Scan for the cell matching the given text and deliver its (X, Y) coordinate at center. 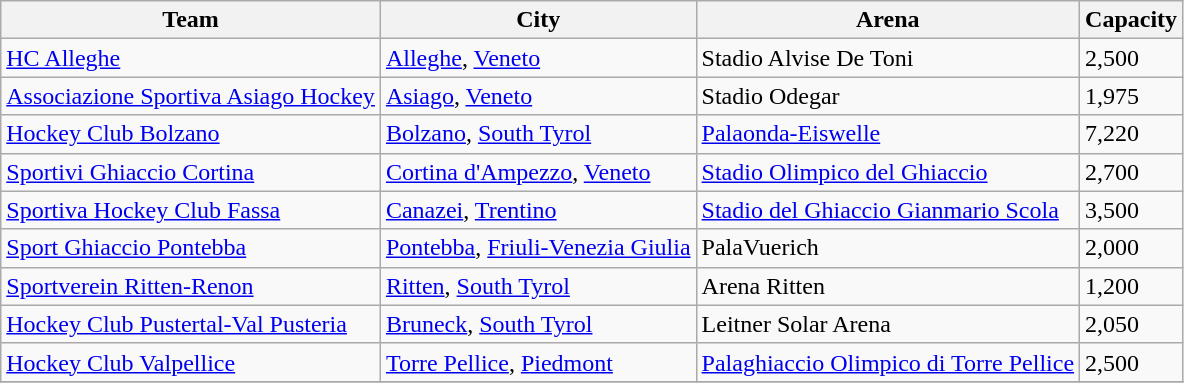
1,200 (1132, 286)
Sportiva Hockey Club Fassa (191, 210)
HC Alleghe (191, 58)
Canazei, Trentino (538, 210)
Stadio Olimpico del Ghiaccio (888, 172)
Sportivi Ghiaccio Cortina (191, 172)
Associazione Sportiva Asiago Hockey (191, 96)
Palaonda-Eiswelle (888, 134)
3,500 (1132, 210)
Hockey Club Valpellice (191, 362)
Stadio Alvise De Toni (888, 58)
City (538, 20)
Stadio del Ghiaccio Gianmario Scola (888, 210)
Arena Ritten (888, 286)
Torre Pellice, Piedmont (538, 362)
Cortina d'Ampezzo, Veneto (538, 172)
Arena (888, 20)
2,050 (1132, 324)
Stadio Odegar (888, 96)
Asiago, Veneto (538, 96)
PalaVuerich (888, 248)
Bolzano, South Tyrol (538, 134)
Sport Ghiaccio Pontebba (191, 248)
Hockey Club Bolzano (191, 134)
Sportverein Ritten-Renon (191, 286)
Alleghe, Veneto (538, 58)
7,220 (1132, 134)
Pontebba, Friuli-Venezia Giulia (538, 248)
Hockey Club Pustertal-Val Pusteria (191, 324)
Ritten, South Tyrol (538, 286)
Capacity (1132, 20)
2,000 (1132, 248)
2,700 (1132, 172)
Leitner Solar Arena (888, 324)
1,975 (1132, 96)
Team (191, 20)
Palaghiaccio Olimpico di Torre Pellice (888, 362)
Bruneck, South Tyrol (538, 324)
